Find where the given text appears and provide that cell's center as (x, y) coordinate. 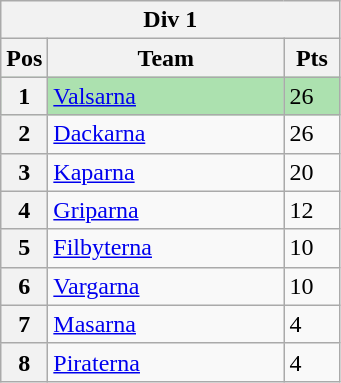
Dackarna (166, 134)
Masarna (166, 324)
Div 1 (170, 20)
7 (24, 324)
Griparna (166, 210)
2 (24, 134)
6 (24, 286)
Piraterna (166, 362)
Filbyterna (166, 248)
Team (166, 58)
Vargarna (166, 286)
Kaparna (166, 172)
Pos (24, 58)
8 (24, 362)
Pts (312, 58)
1 (24, 96)
Valsarna (166, 96)
3 (24, 172)
5 (24, 248)
20 (312, 172)
12 (312, 210)
